From the cell containing the given text, extract its center point as [x, y] coordinate. 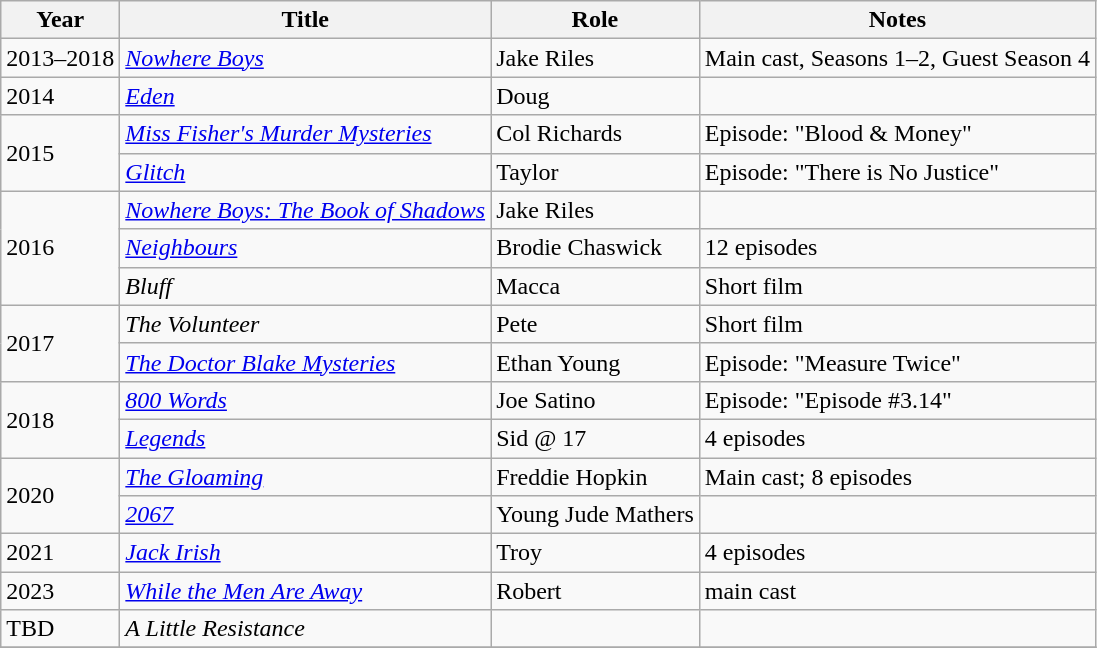
While the Men Are Away [306, 591]
Episode: "Measure Twice" [897, 362]
Miss Fisher's Murder Mysteries [306, 134]
Episode: "Blood & Money" [897, 134]
2017 [60, 343]
Ethan Young [596, 362]
2020 [60, 496]
12 episodes [897, 248]
2013–2018 [60, 58]
The Volunteer [306, 324]
Robert [596, 591]
TBD [60, 629]
Nowhere Boys: The Book of Shadows [306, 210]
Taylor [596, 172]
Pete [596, 324]
Freddie Hopkin [596, 477]
Eden [306, 96]
Col Richards [596, 134]
Joe Satino [596, 400]
2067 [306, 515]
2018 [60, 419]
2015 [60, 153]
Nowhere Boys [306, 58]
Young Jude Mathers [596, 515]
main cast [897, 591]
Year [60, 20]
Brodie Chaswick [596, 248]
Bluff [306, 286]
Notes [897, 20]
Troy [596, 553]
Title [306, 20]
Episode: "Episode #3.14" [897, 400]
Main cast, Seasons 1–2, Guest Season 4 [897, 58]
800 Words [306, 400]
2021 [60, 553]
2014 [60, 96]
Episode: "There is No Justice" [897, 172]
Main cast; 8 episodes [897, 477]
Role [596, 20]
2016 [60, 248]
Glitch [306, 172]
The Doctor Blake Mysteries [306, 362]
Legends [306, 438]
Sid @ 17 [596, 438]
The Gloaming [306, 477]
Jack Irish [306, 553]
Macca [596, 286]
2023 [60, 591]
Neighbours [306, 248]
Doug [596, 96]
A Little Resistance [306, 629]
